Capture the cell that displays the provided text and extract its [x, y] central coordinate. 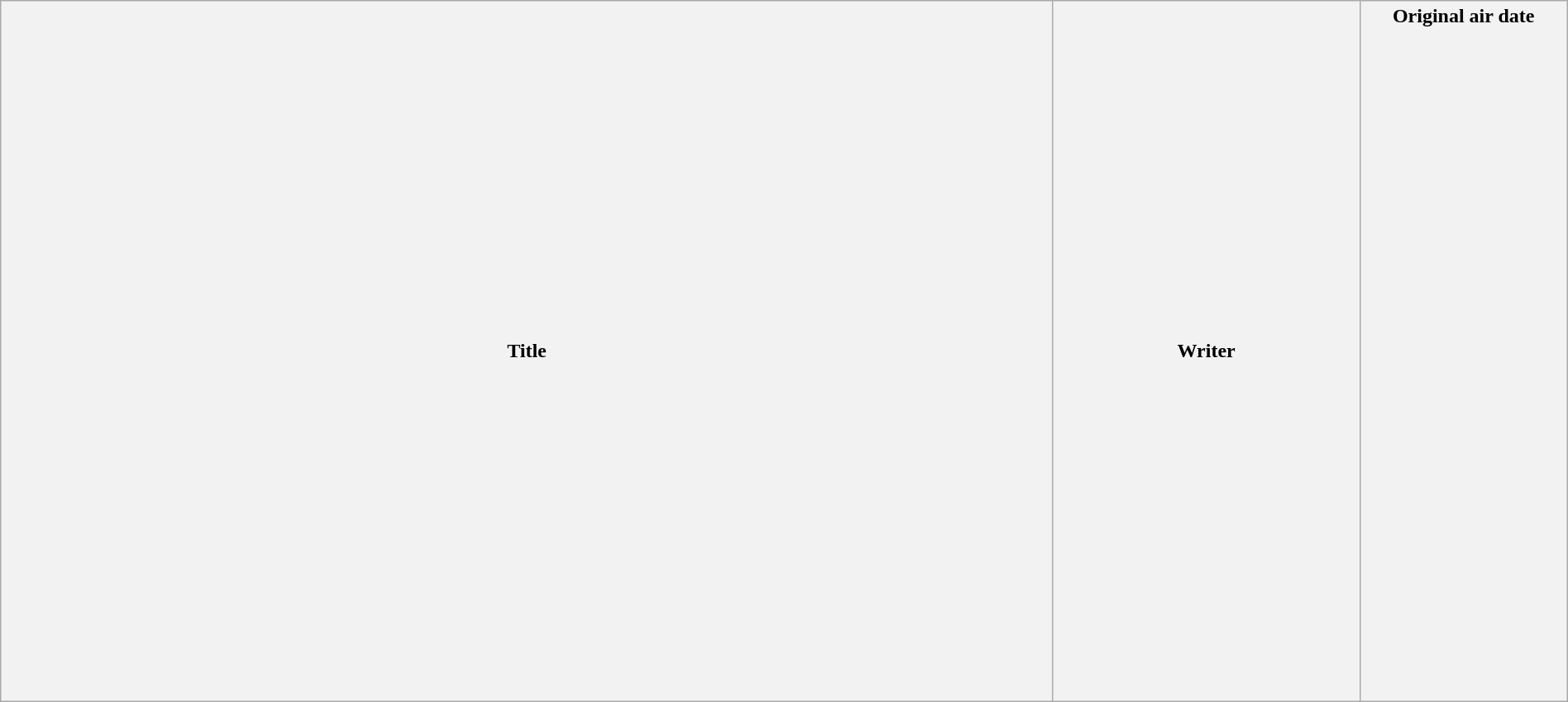
Title [527, 351]
Original air date [1464, 351]
Writer [1206, 351]
